From the cell containing the given text, extract its center point as (x, y) coordinate. 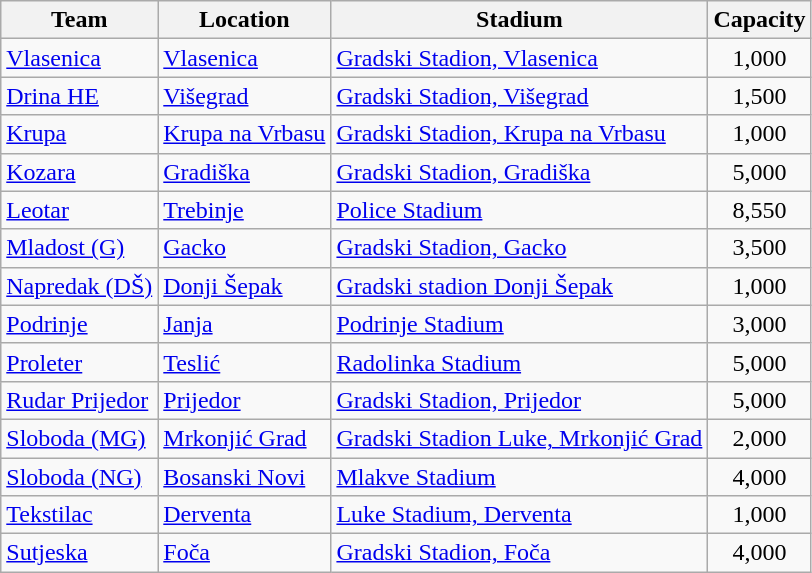
Gradiška (244, 172)
Foča (244, 553)
Luke Stadium, Derventa (520, 515)
Gacko (244, 248)
Radolinka Stadium (520, 362)
Mlakve Stadium (520, 477)
Gradski stadion Donji Šepak (520, 286)
2,000 (760, 438)
Proleter (80, 362)
Rudar Prijedor (80, 400)
Tekstilac (80, 515)
Podrinje (80, 324)
Sutjeska (80, 553)
Team (80, 20)
Krupa (80, 134)
Police Stadium (520, 210)
1,500 (760, 96)
8,550 (760, 210)
Mladost (G) (80, 248)
Derventa (244, 515)
Leotar (80, 210)
Teslić (244, 362)
Podrinje Stadium (520, 324)
Capacity (760, 20)
Drina HE (80, 96)
Trebinje (244, 210)
Sloboda (MG) (80, 438)
Mrkonjić Grad (244, 438)
Gradski Stadion, Prijedor (520, 400)
Stadium (520, 20)
Višegrad (244, 96)
Krupa na Vrbasu (244, 134)
Gradski Stadion Luke, Mrkonjić Grad (520, 438)
Gradski Stadion, Krupa na Vrbasu (520, 134)
Janja (244, 324)
Gradski Stadion, Gradiška (520, 172)
Bosanski Novi (244, 477)
Gradski Stadion, Vlasenica (520, 58)
Gradski Stadion, Foča (520, 553)
Sloboda (NG) (80, 477)
Location (244, 20)
Prijedor (244, 400)
Donji Šepak (244, 286)
Gradski Stadion, Gacko (520, 248)
3,000 (760, 324)
Gradski Stadion, Višegrad (520, 96)
3,500 (760, 248)
Kozara (80, 172)
Napredak (DŠ) (80, 286)
